Return the [X, Y] coordinate for the center point of the cell that contains the specified text.  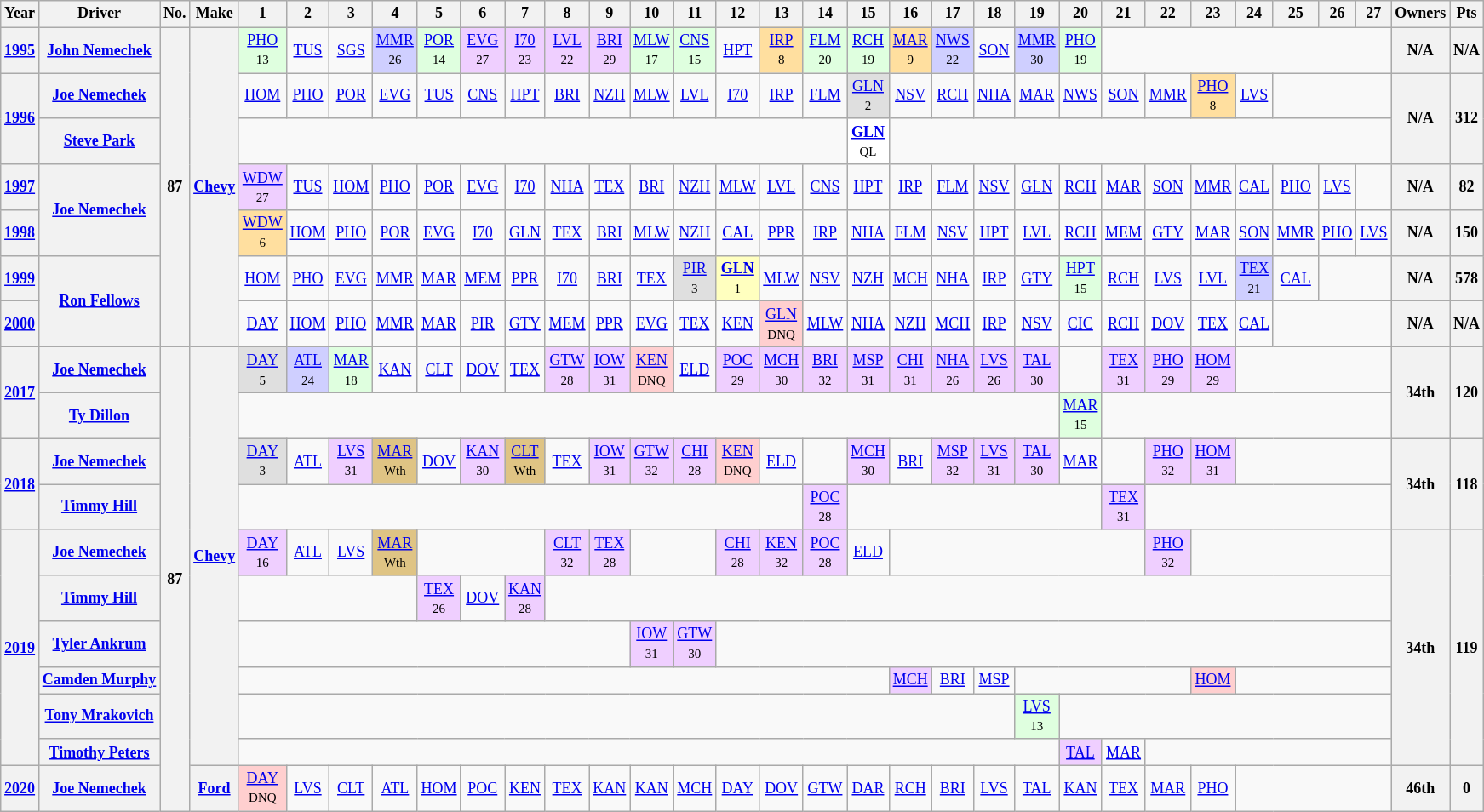
312 [1467, 119]
5 [439, 14]
17 [953, 14]
1999 [20, 278]
LVS13 [1037, 716]
14 [824, 14]
John Nemechek [99, 50]
DAR [868, 788]
KAN30 [483, 461]
Timothy Peters [99, 752]
MSP32 [953, 461]
MAR18 [351, 370]
150 [1467, 233]
Driver [99, 14]
119 [1467, 647]
GTW32 [652, 461]
WDW6 [262, 233]
HPT15 [1080, 278]
2019 [20, 647]
27 [1374, 14]
GTW28 [567, 370]
9 [610, 14]
RCH19 [868, 50]
16 [910, 14]
18 [994, 14]
Tyler Ankrum [99, 644]
PIR [483, 324]
2018 [20, 483]
GTW30 [695, 644]
CLTWth [525, 461]
Ford [215, 788]
PHO19 [1080, 50]
Year [20, 14]
NWS [1080, 96]
IRP8 [782, 50]
POR14 [439, 50]
24 [1255, 14]
Ron Fellows [99, 301]
GLNDNQ [782, 324]
6 [483, 14]
578 [1467, 278]
3 [351, 14]
26 [1337, 14]
GLN1 [737, 278]
Camden Murphy [99, 679]
DAY3 [262, 461]
1 [262, 14]
1998 [20, 233]
GLNQL [868, 141]
19 [1037, 14]
DAY5 [262, 370]
15 [868, 14]
CLT32 [567, 552]
POC29 [737, 370]
DAY16 [262, 552]
TEX26 [439, 598]
11 [695, 14]
HOM29 [1212, 370]
TEX21 [1255, 278]
82 [1467, 187]
PHO29 [1168, 370]
2 [308, 14]
PHO8 [1212, 96]
ATL24 [308, 370]
MMR30 [1037, 50]
BRI32 [824, 370]
4 [395, 14]
MMR26 [395, 50]
Tony Mrakovich [99, 716]
120 [1467, 393]
DAYDNQ [262, 788]
118 [1467, 483]
8 [567, 14]
0 [1467, 788]
I7023 [525, 50]
10 [652, 14]
Pts [1467, 14]
20 [1080, 14]
1995 [20, 50]
7 [525, 14]
22 [1168, 14]
MSP [994, 679]
2017 [20, 393]
CIC [1080, 324]
FLM20 [824, 50]
CHI31 [910, 370]
No. [175, 14]
LVL22 [567, 50]
Steve Park [99, 141]
HOM31 [1212, 461]
Ty Dillon [99, 415]
LVS26 [994, 370]
GLN2 [868, 96]
EVG27 [483, 50]
MLW17 [652, 50]
KEN32 [782, 552]
GTW [824, 788]
POC [483, 788]
MAR9 [910, 50]
TEX28 [610, 552]
KAN28 [525, 598]
21 [1124, 14]
1996 [20, 119]
25 [1296, 14]
1997 [20, 187]
2000 [20, 324]
Make [215, 14]
CNS15 [695, 50]
BRI29 [610, 50]
PHO13 [262, 50]
Owners [1420, 14]
2020 [20, 788]
PIR3 [695, 278]
WDW27 [262, 187]
MSP31 [868, 370]
MAR15 [1080, 415]
13 [782, 14]
12 [737, 14]
NHA26 [953, 370]
SGS [351, 50]
NWS22 [953, 50]
46th [1420, 788]
23 [1212, 14]
